Search for the cell housing the specified text and yield its [X, Y] center coordinate. 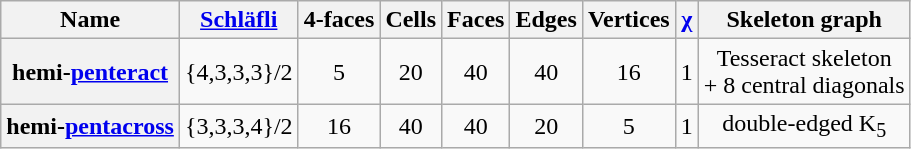
χ [686, 20]
Schläfli [238, 20]
Cells [411, 20]
Tesseract skeleton+ 8 central diagonals [804, 72]
Name [90, 20]
double-edged K5 [804, 126]
Edges [546, 20]
hemi-pentacross [90, 126]
Faces [476, 20]
Vertices [628, 20]
{3,3,3,4}/2 [238, 126]
4-faces [339, 20]
{4,3,3,3}/2 [238, 72]
hemi-penteract [90, 72]
Skeleton graph [804, 20]
